Locate the cell with the specified text and output its (x, y) center coordinate. 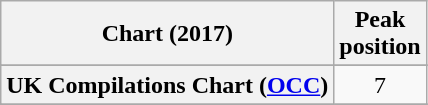
Peakposition (380, 34)
Chart (2017) (168, 34)
7 (380, 85)
UK Compilations Chart (OCC) (168, 85)
